Return [X, Y] of the center of cell containing provided text 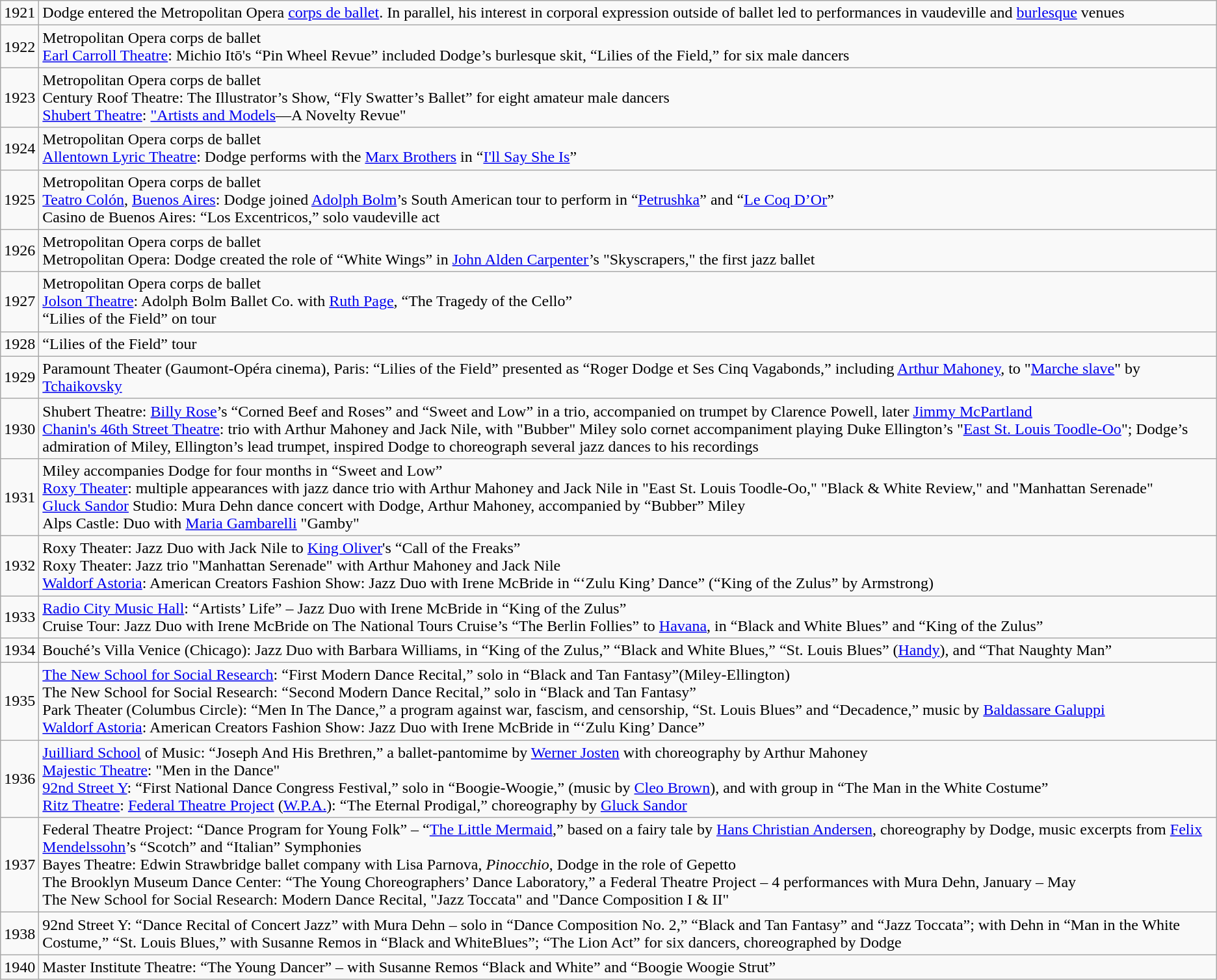
1925 [20, 200]
Metropolitan Opera corps de balletJolson Theatre: Adolph Bolm Ballet Co. with Ruth Page, “The Tragedy of the Cello”“Lilies of the Field” on tour [628, 302]
1923 [20, 97]
1933 [20, 616]
1930 [20, 428]
1937 [20, 865]
1932 [20, 565]
1938 [20, 933]
1926 [20, 251]
1934 [20, 651]
1940 [20, 967]
Metropolitan Opera corps de balletAllentown Lyric Theatre: Dodge performs with the Marx Brothers in “I'll Say She Is” [628, 148]
Master Institute Theatre: “The Young Dancer” – with Susanne Remos “Black and White” and “Boogie Woogie Strut” [628, 967]
1928 [20, 344]
1935 [20, 702]
1929 [20, 377]
1924 [20, 148]
1922 [20, 47]
“Lilies of the Field” tour [628, 344]
1936 [20, 779]
1927 [20, 302]
1921 [20, 13]
1931 [20, 496]
